For the text-containing cell, return its midpoint in (X, Y) coordinate format. 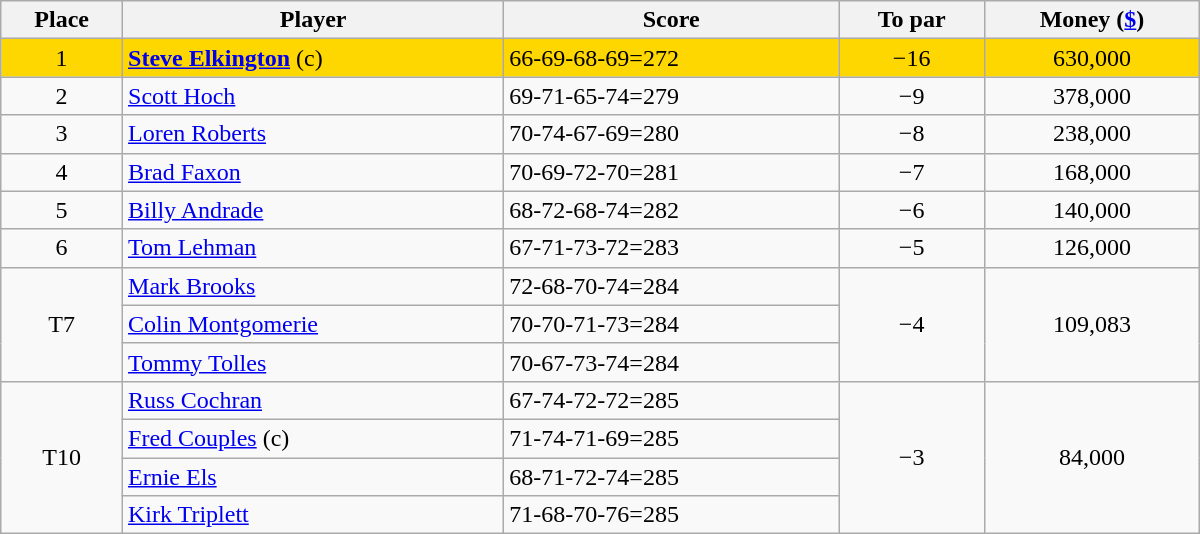
−7 (912, 172)
2 (62, 96)
Colin Montgomerie (314, 324)
68-71-72-74=285 (672, 477)
−16 (912, 58)
70-69-72-70=281 (672, 172)
Fred Couples (c) (314, 438)
Russ Cochran (314, 400)
4 (62, 172)
Kirk Triplett (314, 515)
Score (672, 20)
5 (62, 210)
−3 (912, 457)
126,000 (1092, 248)
1 (62, 58)
140,000 (1092, 210)
−5 (912, 248)
3 (62, 134)
84,000 (1092, 457)
71-68-70-76=285 (672, 515)
T10 (62, 457)
Tom Lehman (314, 248)
Money ($) (1092, 20)
T7 (62, 324)
Scott Hoch (314, 96)
Place (62, 20)
−8 (912, 134)
238,000 (1092, 134)
Steve Elkington (c) (314, 58)
68-72-68-74=282 (672, 210)
6 (62, 248)
Tommy Tolles (314, 362)
To par (912, 20)
Mark Brooks (314, 286)
69-71-65-74=279 (672, 96)
Loren Roberts (314, 134)
Player (314, 20)
Ernie Els (314, 477)
67-74-72-72=285 (672, 400)
109,083 (1092, 324)
378,000 (1092, 96)
−6 (912, 210)
Billy Andrade (314, 210)
71-74-71-69=285 (672, 438)
−4 (912, 324)
70-70-71-73=284 (672, 324)
168,000 (1092, 172)
70-67-73-74=284 (672, 362)
70-74-67-69=280 (672, 134)
Brad Faxon (314, 172)
−9 (912, 96)
630,000 (1092, 58)
67-71-73-72=283 (672, 248)
72-68-70-74=284 (672, 286)
66-69-68-69=272 (672, 58)
